Pinpoint the cell where the given text exists, returning its (x, y) midpoint coordinate. 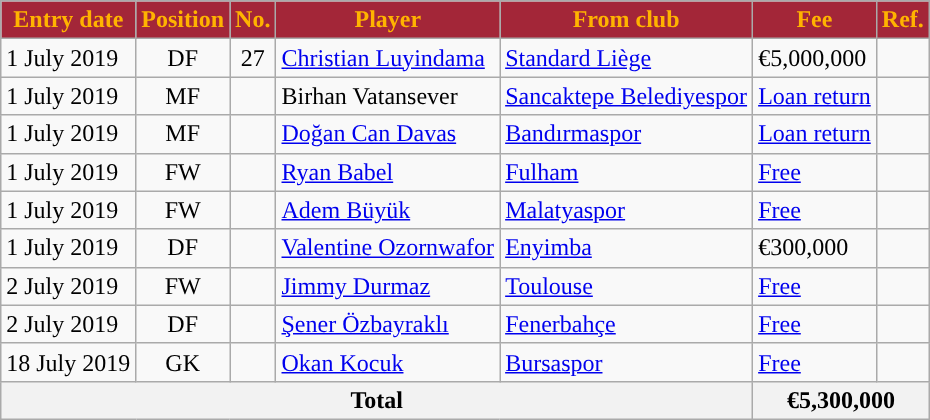
GK (183, 362)
Toulouse (626, 286)
From club (626, 20)
Position (183, 20)
Fulham (626, 172)
Doğan Can Davas (388, 134)
No. (253, 20)
Standard Liège (626, 58)
Bandırmaspor (626, 134)
Enyimba (626, 248)
Entry date (68, 20)
Okan Kocuk (388, 362)
€300,000 (815, 248)
Ref. (902, 20)
Christian Luyindama (388, 58)
Birhan Vatansever (388, 96)
Fee (815, 20)
Malatyaspor (626, 210)
Valentine Ozornwafor (388, 248)
€5,300,000 (842, 400)
Player (388, 20)
€5,000,000 (815, 58)
Adem Büyük (388, 210)
Jimmy Durmaz (388, 286)
Total (377, 400)
Sancaktepe Belediyespor (626, 96)
Şener Özbayraklı (388, 324)
Ryan Babel (388, 172)
27 (253, 58)
Bursaspor (626, 362)
18 July 2019 (68, 362)
Fenerbahçe (626, 324)
